Return the [x, y] coordinate for the center point of the cell that contains the specified text.  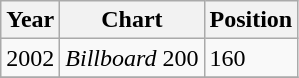
Billboard 200 [132, 58]
2002 [30, 58]
Position [251, 20]
Year [30, 20]
Chart [132, 20]
160 [251, 58]
